Capture the cell that displays the provided text and extract its [X, Y] central coordinate. 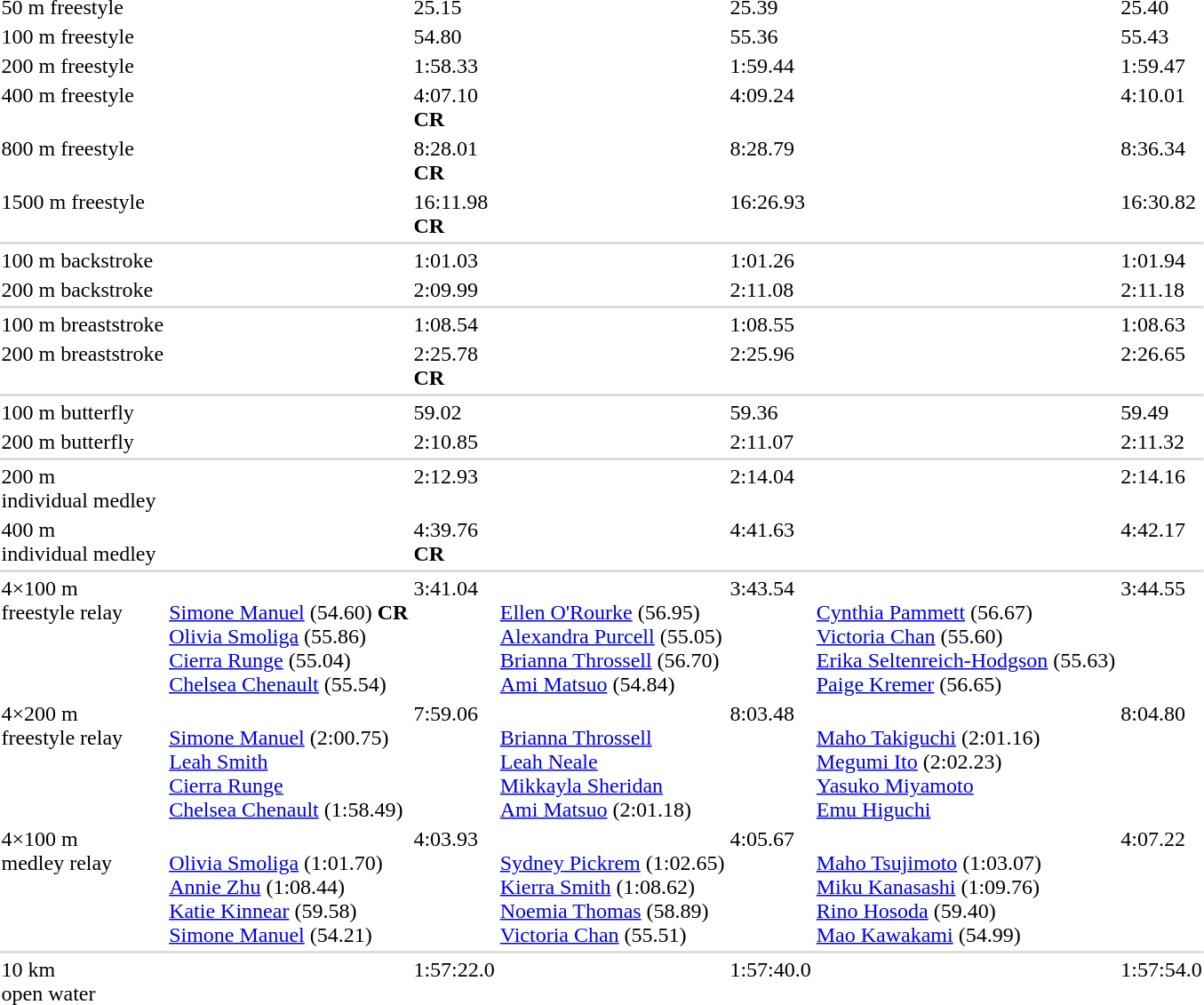
1:08.54 [454, 324]
8:28.79 [770, 160]
Simone Manuel (2:00.75)Leah SmithCierra RungeChelsea Chenault (1:58.49) [289, 762]
400 mindividual medley [83, 542]
2:11.07 [770, 442]
55.43 [1161, 36]
1:01.94 [1161, 260]
7:59.06 [454, 762]
4:39.76CR [454, 542]
Maho Tsujimoto (1:03.07)Miku Kanasashi (1:09.76)Rino Hosoda (59.40)Mao Kawakami (54.99) [966, 887]
8:28.01CR [454, 160]
1:01.03 [454, 260]
100 m butterfly [83, 412]
4:10.01 [1161, 107]
2:25.78CR [454, 366]
8:36.34 [1161, 160]
2:12.93 [454, 489]
8:03.48 [770, 762]
16:26.93 [770, 213]
4×200 mfreestyle relay [83, 762]
Maho Takiguchi (2:01.16)Megumi Ito (2:02.23)Yasuko MiyamotoEmu Higuchi [966, 762]
3:41.04 [454, 636]
2:09.99 [454, 290]
4:41.63 [770, 542]
54.80 [454, 36]
4:05.67 [770, 887]
3:44.55 [1161, 636]
200 m butterfly [83, 442]
1:01.26 [770, 260]
59.36 [770, 412]
200 m backstroke [83, 290]
2:26.65 [1161, 366]
16:11.98CR [454, 213]
Ellen O'Rourke (56.95)Alexandra Purcell (55.05)Brianna Throssell (56.70)Ami Matsuo (54.84) [612, 636]
Sydney Pickrem (1:02.65)Kierra Smith (1:08.62)Noemia Thomas (58.89)Victoria Chan (55.51) [612, 887]
4:42.17 [1161, 542]
4×100 mfreestyle relay [83, 636]
59.49 [1161, 412]
2:11.08 [770, 290]
2:14.16 [1161, 489]
4:07.10CR [454, 107]
Simone Manuel (54.60) CROlivia Smoliga (55.86)Cierra Runge (55.04)Chelsea Chenault (55.54) [289, 636]
Olivia Smoliga (1:01.70)Annie Zhu (1:08.44)Katie Kinnear (59.58)Simone Manuel (54.21) [289, 887]
100 m backstroke [83, 260]
16:30.82 [1161, 213]
400 m freestyle [83, 107]
2:11.18 [1161, 290]
200 mindividual medley [83, 489]
2:14.04 [770, 489]
3:43.54 [770, 636]
4:03.93 [454, 887]
4:09.24 [770, 107]
2:11.32 [1161, 442]
1:08.63 [1161, 324]
200 m freestyle [83, 66]
Brianna ThrossellLeah NealeMikkayla SheridanAmi Matsuo (2:01.18) [612, 762]
2:10.85 [454, 442]
1:58.33 [454, 66]
4×100 mmedley relay [83, 887]
8:04.80 [1161, 762]
800 m freestyle [83, 160]
100 m freestyle [83, 36]
1500 m freestyle [83, 213]
Cynthia Pammett (56.67)Victoria Chan (55.60)Erika Seltenreich-Hodgson (55.63)Paige Kremer (56.65) [966, 636]
59.02 [454, 412]
55.36 [770, 36]
4:07.22 [1161, 887]
1:08.55 [770, 324]
2:25.96 [770, 366]
1:59.47 [1161, 66]
1:59.44 [770, 66]
100 m breaststroke [83, 324]
200 m breaststroke [83, 366]
